For the text-containing cell, return its midpoint in [x, y] coordinate format. 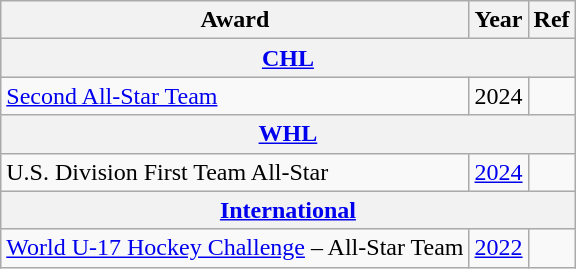
2022 [498, 248]
CHL [288, 58]
Year [498, 20]
Award [235, 20]
Second All-Star Team [235, 96]
Ref [552, 20]
U.S. Division First Team All-Star [235, 172]
International [288, 210]
WHL [288, 134]
World U-17 Hockey Challenge – All-Star Team [235, 248]
